Return (X, Y) of the center of cell containing provided text 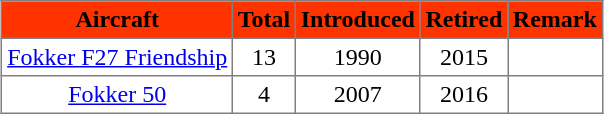
Remark (555, 20)
Aircraft (118, 20)
1990 (358, 57)
Total (264, 20)
Fokker 50 (118, 95)
Fokker F27 Friendship (118, 57)
2016 (464, 95)
Introduced (358, 20)
4 (264, 95)
Retired (464, 20)
2007 (358, 95)
2015 (464, 57)
13 (264, 57)
